Find where the given text appears and provide that cell's center as (X, Y) coordinate. 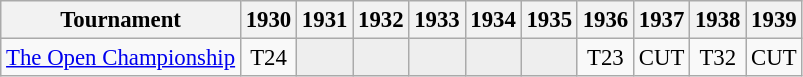
1938 (718, 20)
1934 (493, 20)
1931 (325, 20)
T32 (718, 58)
1936 (605, 20)
1935 (549, 20)
T24 (268, 58)
1932 (381, 20)
Tournament (121, 20)
1939 (774, 20)
1930 (268, 20)
The Open Championship (121, 58)
1937 (661, 20)
T23 (605, 58)
1933 (437, 20)
